Provide the [X, Y] coordinate of the cell's center where the given text is located.  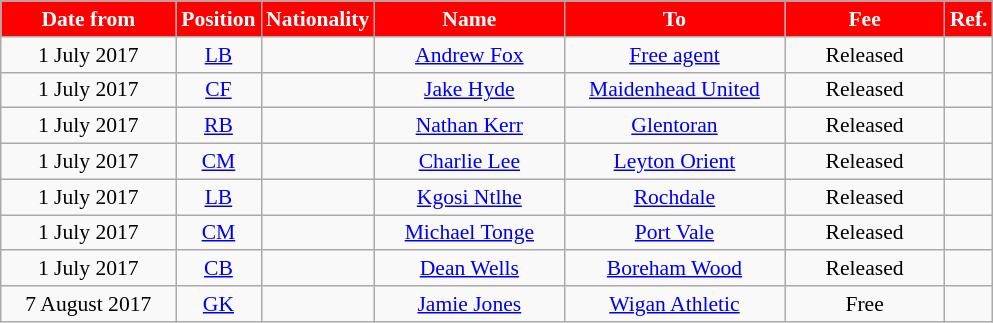
7 August 2017 [88, 304]
Ref. [969, 19]
Glentoran [674, 126]
Wigan Athletic [674, 304]
Dean Wells [469, 269]
Free [865, 304]
Nathan Kerr [469, 126]
GK [218, 304]
RB [218, 126]
Rochdale [674, 197]
Name [469, 19]
Port Vale [674, 233]
Andrew Fox [469, 55]
Fee [865, 19]
CB [218, 269]
Position [218, 19]
Maidenhead United [674, 90]
Kgosi Ntlhe [469, 197]
Leyton Orient [674, 162]
Jamie Jones [469, 304]
Jake Hyde [469, 90]
Date from [88, 19]
CF [218, 90]
Michael Tonge [469, 233]
Nationality [318, 19]
Free agent [674, 55]
Boreham Wood [674, 269]
To [674, 19]
Charlie Lee [469, 162]
